Find where the given text appears and provide that cell's center as [x, y] coordinate. 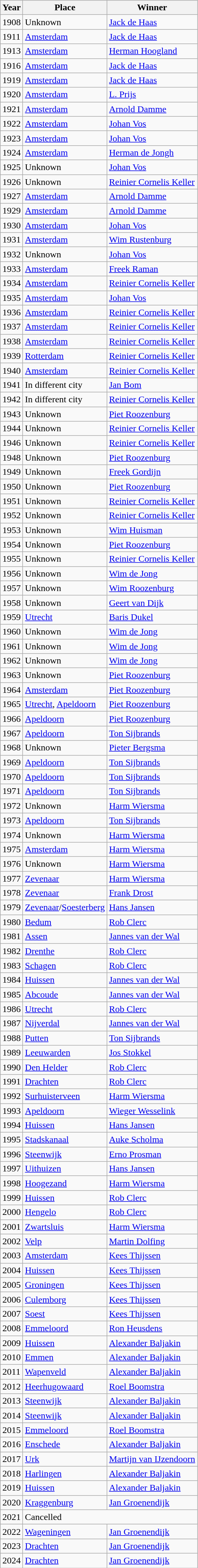
1989 [11, 1052]
Wapenveld [65, 1372]
Erno Prosman [152, 1154]
1956 [11, 574]
2018 [11, 1473]
Auke Scholma [152, 1140]
Schagen [65, 966]
Zevenaar/Soesterberg [65, 908]
Jan Bom [152, 385]
2024 [11, 1560]
2011 [11, 1372]
1925 [11, 167]
1980 [11, 922]
Wim Roozenburg [152, 588]
Freek Raman [152, 269]
Surhuisterveen [65, 1096]
Winner [152, 8]
Groningen [65, 1285]
1948 [11, 458]
Harlingen [65, 1473]
Urk [65, 1459]
1987 [11, 1023]
2022 [11, 1531]
1976 [11, 864]
1983 [11, 966]
Leeuwarden [65, 1052]
Enschede [65, 1444]
1954 [11, 545]
1939 [11, 356]
1995 [11, 1140]
1962 [11, 661]
1990 [11, 1067]
1969 [11, 762]
1994 [11, 1125]
2012 [11, 1386]
2017 [11, 1459]
1913 [11, 51]
2010 [11, 1358]
1998 [11, 1183]
2023 [11, 1546]
1993 [11, 1111]
1916 [11, 66]
1981 [11, 937]
1932 [11, 254]
Utrecht, Apeldoorn [65, 704]
Frank Drost [152, 893]
1988 [11, 1038]
Wim Huisman [152, 530]
Emmen [65, 1358]
2008 [11, 1328]
1940 [11, 370]
1929 [11, 211]
Herman de Jongh [152, 153]
1933 [11, 269]
Freek Gordijn [152, 472]
2020 [11, 1502]
1964 [11, 690]
1938 [11, 341]
Pieter Bergsma [152, 748]
2014 [11, 1415]
L. Prijs [152, 95]
1937 [11, 327]
1959 [11, 617]
Culemborg [65, 1299]
Year [11, 8]
Wageningen [65, 1531]
Bedum [65, 922]
1965 [11, 704]
1961 [11, 646]
1966 [11, 719]
1908 [11, 22]
1957 [11, 588]
1997 [11, 1169]
1970 [11, 777]
2003 [11, 1256]
1991 [11, 1081]
Drenthe [65, 951]
2006 [11, 1299]
1972 [11, 806]
2019 [11, 1488]
2001 [11, 1227]
1944 [11, 429]
2009 [11, 1343]
Ron Heusdens [152, 1328]
1999 [11, 1198]
1930 [11, 225]
1979 [11, 908]
2013 [11, 1401]
1996 [11, 1154]
Martin Dolfing [152, 1241]
1943 [11, 414]
1975 [11, 849]
Zwartsluis [65, 1227]
Kraggenburg [65, 1502]
1982 [11, 951]
Abcoude [65, 994]
Baris Dukel [152, 617]
Putten [65, 1038]
1936 [11, 312]
Uithuizen [65, 1169]
Jos Stokkel [152, 1052]
1924 [11, 153]
1984 [11, 980]
Hengelo [65, 1212]
Herman Hoogland [152, 51]
1985 [11, 994]
1922 [11, 124]
1949 [11, 472]
Wim Rustenburg [152, 240]
2005 [11, 1285]
1931 [11, 240]
1920 [11, 95]
Place [65, 8]
1942 [11, 399]
2000 [11, 1212]
2002 [11, 1241]
1941 [11, 385]
1973 [11, 820]
1958 [11, 602]
1921 [11, 109]
Stadskanaal [65, 1140]
Heerhugowaard [65, 1386]
1974 [11, 835]
1911 [11, 37]
Wieger Wesselink [152, 1111]
1963 [11, 675]
Velp [65, 1241]
2021 [11, 1517]
1978 [11, 893]
1955 [11, 559]
Geert van Dijk [152, 602]
1968 [11, 748]
1977 [11, 878]
1935 [11, 298]
2004 [11, 1270]
2015 [11, 1430]
Martijn van IJzendoorn [152, 1459]
2016 [11, 1444]
1927 [11, 196]
1967 [11, 733]
1971 [11, 791]
Cancelled [110, 1517]
1986 [11, 1009]
Hoogezand [65, 1183]
Rotterdam [65, 356]
Assen [65, 937]
1992 [11, 1096]
2007 [11, 1314]
1946 [11, 443]
1952 [11, 516]
1950 [11, 487]
1953 [11, 530]
1934 [11, 283]
Den Helder [65, 1067]
1919 [11, 80]
1926 [11, 182]
Soest [65, 1314]
1923 [11, 138]
1960 [11, 631]
Nijverdal [65, 1023]
1951 [11, 501]
